Pinpoint the cell where the given text exists, returning its (X, Y) midpoint coordinate. 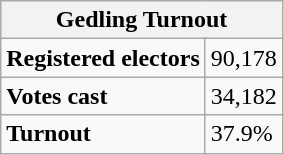
34,182 (244, 96)
Turnout (104, 134)
Votes cast (104, 96)
37.9% (244, 134)
Gedling Turnout (142, 20)
90,178 (244, 58)
Registered electors (104, 58)
